Extract the [x, y] coordinate from the center of the cell holding the provided text.  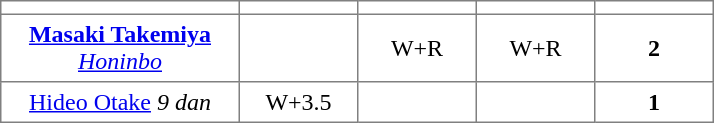
Masaki Takemiya Honinbo [120, 48]
1 [654, 102]
2 [654, 48]
W+3.5 [298, 102]
Hideo Otake 9 dan [120, 102]
